Return the [X, Y] coordinate for the center point of the cell that contains the specified text.  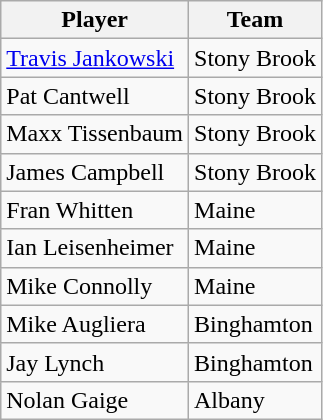
Fran Whitten [95, 210]
Player [95, 20]
Mike Connolly [95, 286]
James Campbell [95, 172]
Travis Jankowski [95, 58]
Albany [256, 400]
Jay Lynch [95, 362]
Maxx Tissenbaum [95, 134]
Pat Cantwell [95, 96]
Team [256, 20]
Ian Leisenheimer [95, 248]
Nolan Gaige [95, 400]
Mike Augliera [95, 324]
